Capture the cell that displays the provided text and extract its [X, Y] central coordinate. 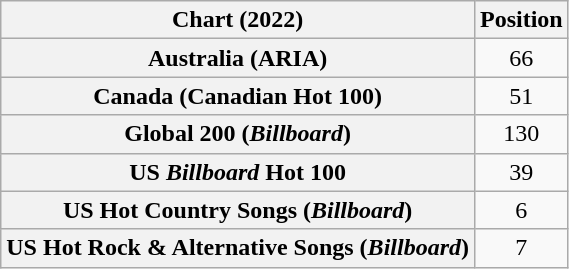
51 [521, 96]
Canada (Canadian Hot 100) [238, 96]
Position [521, 20]
Global 200 (Billboard) [238, 134]
Australia (ARIA) [238, 58]
66 [521, 58]
6 [521, 210]
US Hot Country Songs (Billboard) [238, 210]
39 [521, 172]
7 [521, 248]
Chart (2022) [238, 20]
130 [521, 134]
US Hot Rock & Alternative Songs (Billboard) [238, 248]
US Billboard Hot 100 [238, 172]
